Capture the cell that displays the provided text and extract its [x, y] central coordinate. 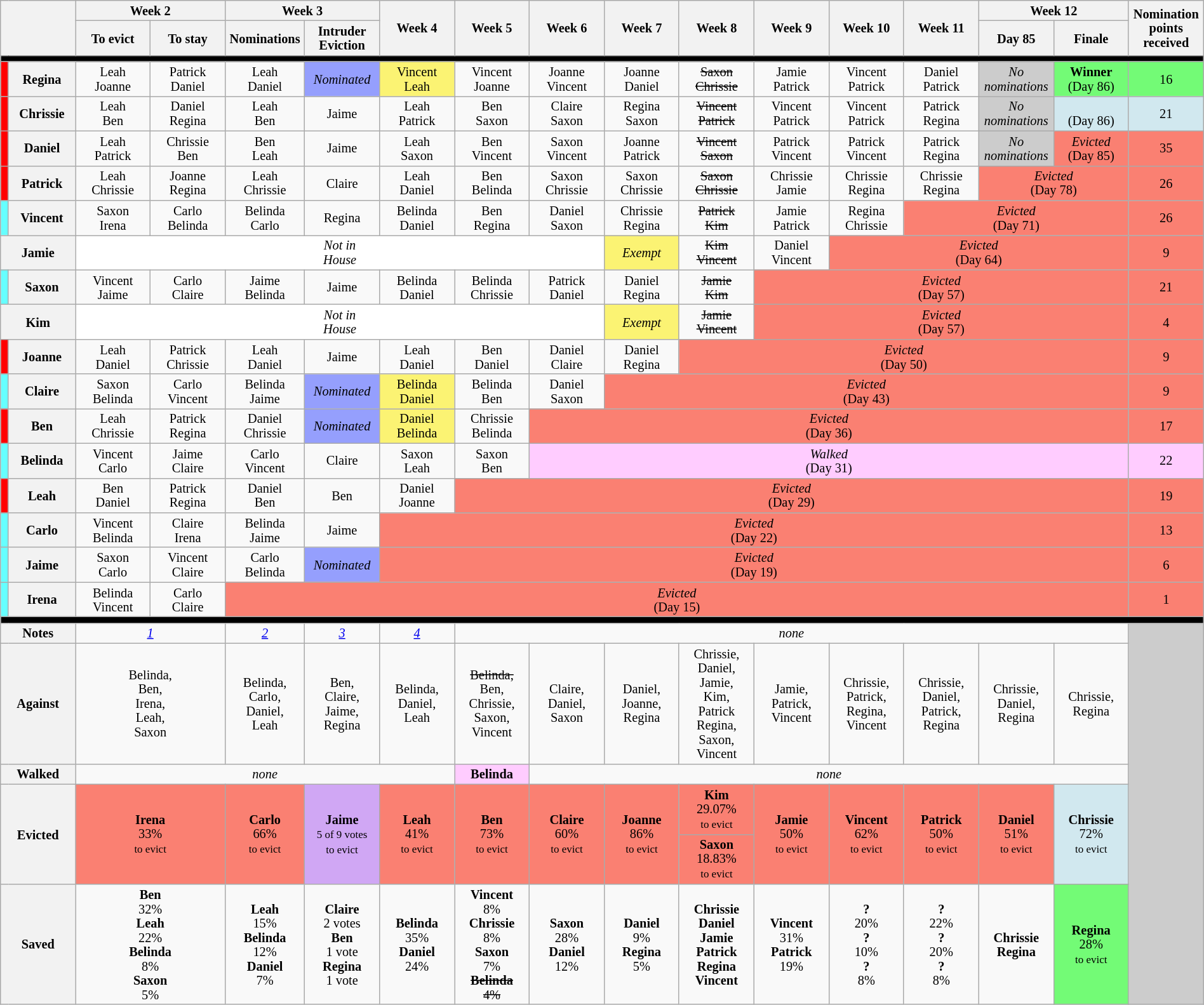
BenRegina [492, 217]
ChrissieDanielJamiePatrickReginaVincent [716, 944]
Regina28%to evict [1091, 944]
PatrickChrissie [188, 357]
?22%?20%?8% [941, 944]
Belinda,Carlo,Daniel,Leah [265, 703]
LeahJoanne [113, 79]
BenVincent [492, 149]
Leah41%to evict [417, 834]
LeahSaxon [417, 149]
Belinda35%Daniel24% [417, 944]
ClaireIrena [188, 529]
DanielChrissie [265, 425]
Chrissie,Daniel,Patrick,Regina [941, 703]
SaxonIrena [113, 217]
Leah [42, 495]
Week 8 [716, 28]
Saxon18.83%to evict [716, 860]
Evicted(Day 78) [1053, 183]
Patrick [42, 183]
Chrissie72%to evict [1091, 834]
Ben73%to evict [492, 834]
DanielJoanne [417, 495]
Chrissie,Daniel,Regina [1016, 703]
Chrissie,Patrick,Regina,Vincent [866, 703]
VincentLeah [417, 79]
Claire,Daniel,Saxon [567, 703]
Week 7 [641, 28]
Belinda,Daniel,Leah [417, 703]
Vincent31%Patrick19% [791, 944]
Leah15%Belinda12%Daniel7% [265, 944]
Carlo66%to evict [265, 834]
ReginaChrissie [866, 217]
Week 12 [1053, 10]
JaimeClaire [188, 461]
VincentCarlo [113, 461]
Week 9 [791, 28]
PatrickKim [716, 217]
Ben32%Leah22%Belinda8%Saxon5% [150, 944]
Joanne86%to evict [641, 834]
Daniel [42, 149]
DanielBelinda [417, 425]
Jamie [38, 253]
13 [1166, 529]
SaxonBen [492, 461]
Week 10 [866, 28]
Evicted(Day 64) [979, 253]
Claire60%to evict [567, 834]
DanielBen [265, 495]
Week 3 [302, 10]
Daniel9%Regina5% [641, 944]
KimVincent [716, 253]
Kim [38, 321]
Daniel51%to evict [1016, 834]
JaimeBelinda [265, 287]
3 [342, 633]
Nominations [265, 38]
Chrissie,Daniel,Jamie,Kim,PatrickRegina,Saxon,Vincent [716, 703]
BenSaxon [492, 113]
Belinda,Ben,Chrissie,Saxon,Vincent [492, 703]
Daniel,Joanne,Regina [641, 703]
Evicted(Day 22) [754, 529]
SaxonLeah [417, 461]
Patrick50%to evict [941, 834]
JoanneDaniel [641, 79]
Week 2 [150, 10]
BelindaCarlo [265, 217]
JamieKim [716, 287]
Evicted(Day 71) [1016, 217]
ReginaSaxon [641, 113]
BelindaVincent [113, 599]
JoannePatrick [641, 149]
Evicted(Day 43) [866, 391]
Evicted(Day 29) [792, 495]
DanielPatrick [941, 79]
BelindaChrissie [492, 287]
BenLeah [265, 149]
Carlo [42, 529]
?20%?10%?8% [866, 944]
Evicted [38, 834]
BelindaBen [492, 391]
Evicted(Day 15) [677, 599]
Kim29.07%to evict [716, 809]
Claire2 votesBen1 voteRegina1 vote [342, 944]
Nominationpointsreceived [1166, 28]
Week 11 [941, 28]
ChrissieBen [188, 149]
To stay [188, 38]
Irena [42, 599]
Vincent [42, 217]
Jamie50%to evict [791, 834]
2 [265, 633]
Notes [38, 633]
Evicted(Day 50) [904, 357]
22 [1166, 461]
SaxonBelinda [113, 391]
19 [1166, 495]
JamieVincent [716, 321]
To evict [113, 38]
VincentJaime [113, 287]
Vincent62%to evict [866, 834]
Evicted(Day 36) [829, 425]
Week 5 [492, 28]
(Day 86) [1091, 113]
Against [38, 703]
Saxon [42, 287]
Walked [38, 774]
Saxon28%Daniel12% [567, 944]
16 [1166, 79]
VincentBelinda [113, 529]
ClaireSaxon [567, 113]
Winner(Day 86) [1091, 79]
BenBelinda [492, 183]
35 [1166, 149]
VincentClaire [188, 565]
DanielClaire [567, 357]
Jaime5 of 9 votesto evict [342, 834]
Belinda,Ben,Irena,Leah,Saxon [150, 703]
Ben,Claire,Jaime,Regina [342, 703]
Walked(Day 31) [829, 461]
SaxonVincent [567, 149]
Irena33%to evict [150, 834]
VincentJoanne [492, 79]
ChrissieBelinda [492, 425]
Day 85 [1016, 38]
6 [1166, 565]
Vincent8%Chrissie8%Saxon7%Belinda4% [492, 944]
Week 4 [417, 28]
Chrissie [42, 113]
Chrissie,Regina [1091, 703]
Joanne [42, 357]
DanielVincent [791, 253]
JoanneVincent [567, 79]
JoanneRegina [188, 183]
Finale [1091, 38]
Evicted(Day 85) [1091, 149]
17 [1166, 425]
Jamie,Patrick,Vincent [791, 703]
ChrissieJamie [791, 183]
Intruder Eviction [342, 38]
SaxonCarlo [113, 565]
Saved [38, 944]
Evicted(Day 19) [754, 565]
VincentSaxon [716, 149]
Week 6 [567, 28]
